Capture the cell that displays the provided text and extract its (x, y) central coordinate. 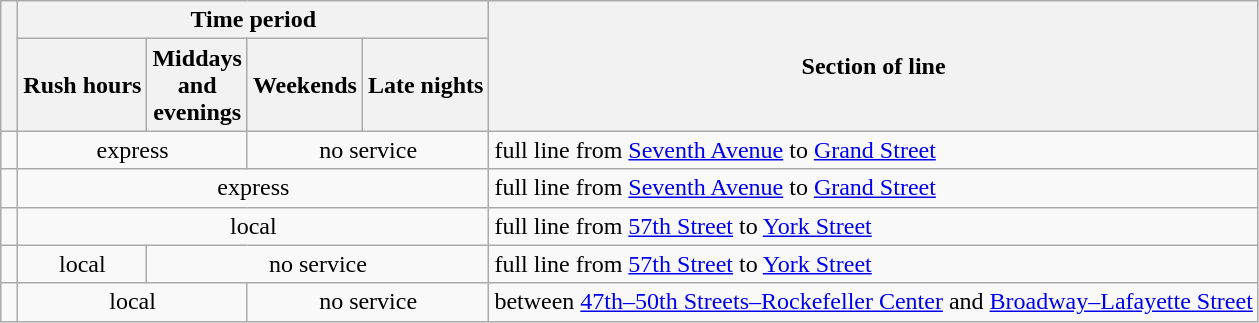
Late nights (425, 85)
Section of line (874, 66)
Middaysandevenings (197, 85)
between 47th–50th Streets–Rockefeller Center and Broadway–Lafayette Street (874, 302)
Weekends (304, 85)
Time period (254, 20)
Rush hours (82, 85)
